Search for the cell housing the specified text and yield its (x, y) center coordinate. 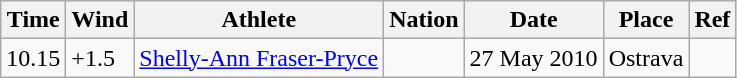
Nation (424, 20)
Ostrava (646, 58)
Ref (712, 20)
Wind (100, 20)
+1.5 (100, 58)
27 May 2010 (534, 58)
Athlete (259, 20)
Place (646, 20)
Time (34, 20)
10.15 (34, 58)
Date (534, 20)
Shelly-Ann Fraser-Pryce (259, 58)
